From the cell containing the given text, extract its center point as [X, Y] coordinate. 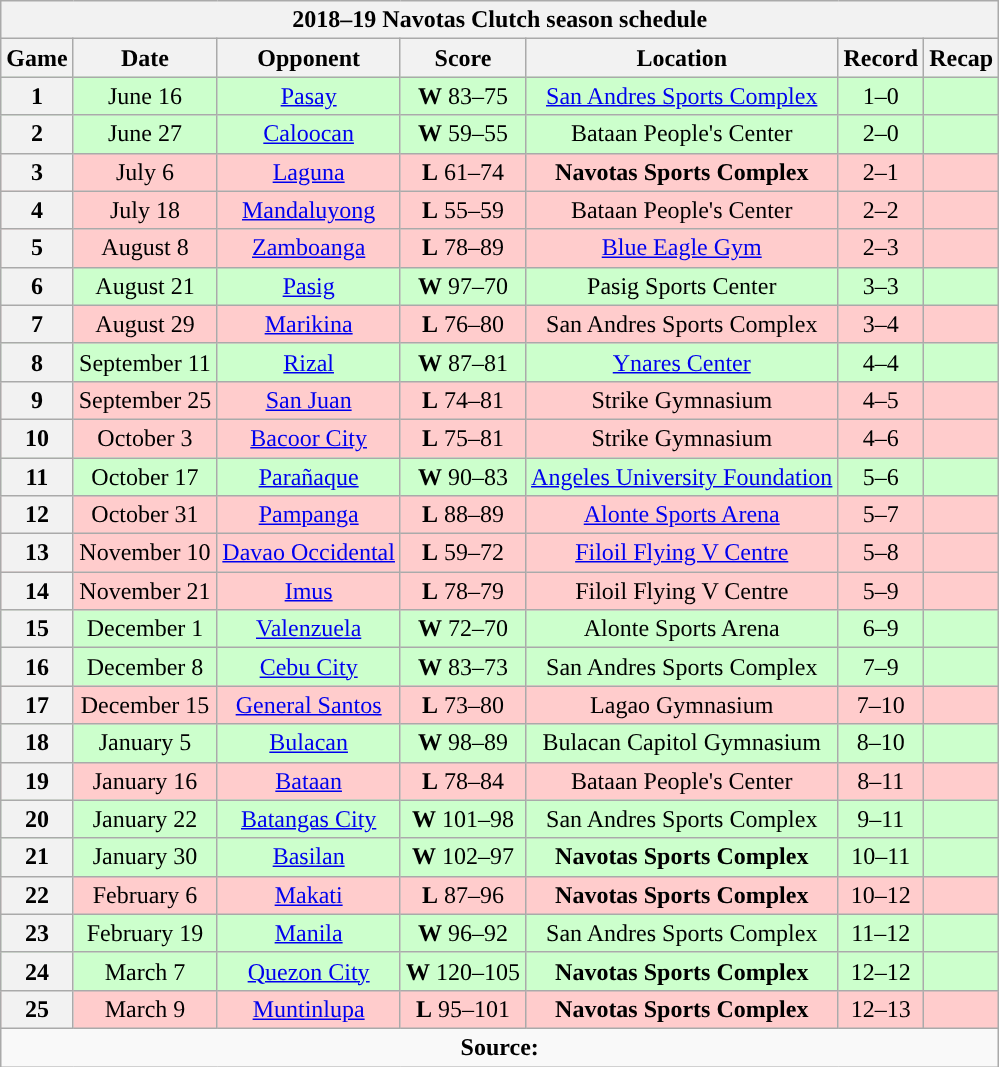
August 21 [145, 286]
June 27 [145, 134]
December 15 [145, 705]
July 18 [145, 210]
December 1 [145, 629]
Date [145, 58]
9–11 [881, 819]
L 59–72 [462, 553]
October 31 [145, 515]
18 [37, 743]
2018–19 Navotas Clutch season schedule [500, 20]
Quezon City [309, 971]
16 [37, 667]
Imus [309, 591]
W 83–75 [462, 96]
October 17 [145, 477]
Bacoor City [309, 438]
Caloocan [309, 134]
W 102–97 [462, 857]
8 [37, 362]
Record [881, 58]
July 6 [145, 172]
7–10 [881, 705]
L 95–101 [462, 1009]
Score [462, 58]
Mandaluyong [309, 210]
W 120–105 [462, 971]
4–6 [881, 438]
June 16 [145, 96]
March 7 [145, 971]
W 87–81 [462, 362]
1–0 [881, 96]
November 21 [145, 591]
Blue Eagle Gym [682, 248]
5 [37, 248]
Lagao Gymnasium [682, 705]
1 [37, 96]
5–7 [881, 515]
3–3 [881, 286]
Pasig [309, 286]
7–9 [881, 667]
25 [37, 1009]
Marikina [309, 324]
L 76–80 [462, 324]
12–13 [881, 1009]
10–11 [881, 857]
W 101–98 [462, 819]
W 90–83 [462, 477]
Zamboanga [309, 248]
Pampanga [309, 515]
Bulacan Capitol Gymnasium [682, 743]
L 87–96 [462, 895]
W 98–89 [462, 743]
4–4 [881, 362]
Laguna [309, 172]
Opponent [309, 58]
4–5 [881, 400]
Parañaque [309, 477]
Cebu City [309, 667]
13 [37, 553]
15 [37, 629]
Angeles University Foundation [682, 477]
August 8 [145, 248]
3 [37, 172]
Makati [309, 895]
2–0 [881, 134]
5–6 [881, 477]
W 59–55 [462, 134]
Basilan [309, 857]
Game [37, 58]
12 [37, 515]
September 11 [145, 362]
W 96–92 [462, 933]
L 78–89 [462, 248]
2–3 [881, 248]
7 [37, 324]
L 61–74 [462, 172]
September 25 [145, 400]
2 [37, 134]
October 3 [145, 438]
5–8 [881, 553]
8–10 [881, 743]
August 29 [145, 324]
Batangas City [309, 819]
February 19 [145, 933]
W 97–70 [462, 286]
L 55–59 [462, 210]
Pasig Sports Center [682, 286]
W 72–70 [462, 629]
L 75–81 [462, 438]
2–1 [881, 172]
Manila [309, 933]
W 83–73 [462, 667]
February 6 [145, 895]
January 22 [145, 819]
General Santos [309, 705]
November 10 [145, 553]
Location [682, 58]
January 5 [145, 743]
Ynares Center [682, 362]
January 16 [145, 781]
19 [37, 781]
10–12 [881, 895]
Bataan [309, 781]
17 [37, 705]
11–12 [881, 933]
January 30 [145, 857]
L 88–89 [462, 515]
L 78–79 [462, 591]
9 [37, 400]
Source: [500, 1047]
21 [37, 857]
5–9 [881, 591]
Rizal [309, 362]
Muntinlupa [309, 1009]
6–9 [881, 629]
Davao Occidental [309, 553]
L 78–84 [462, 781]
10 [37, 438]
Pasay [309, 96]
20 [37, 819]
14 [37, 591]
6 [37, 286]
22 [37, 895]
12–12 [881, 971]
L 74–81 [462, 400]
4 [37, 210]
2–2 [881, 210]
24 [37, 971]
Bulacan [309, 743]
23 [37, 933]
Valenzuela [309, 629]
L 73–80 [462, 705]
8–11 [881, 781]
San Juan [309, 400]
December 8 [145, 667]
3–4 [881, 324]
March 9 [145, 1009]
11 [37, 477]
Recap [962, 58]
